Return the [x, y] coordinate for the center point of the cell that contains the specified text.  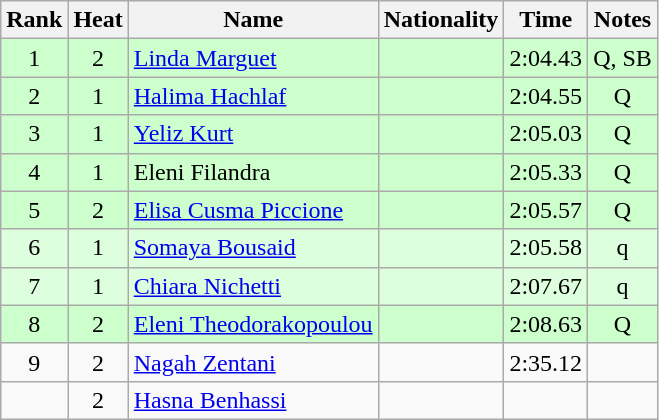
Q, SB [623, 58]
Linda Marguet [253, 58]
8 [34, 324]
Halima Hachlaf [253, 96]
Hasna Benhassi [253, 400]
Time [546, 20]
3 [34, 134]
Heat [98, 20]
2:05.03 [546, 134]
6 [34, 248]
5 [34, 210]
7 [34, 286]
Notes [623, 20]
4 [34, 172]
2:04.43 [546, 58]
2:05.58 [546, 248]
9 [34, 362]
Nationality [441, 20]
Name [253, 20]
Yeliz Kurt [253, 134]
2:08.63 [546, 324]
Nagah Zentani [253, 362]
Elisa Cusma Piccione [253, 210]
2:05.33 [546, 172]
2:04.55 [546, 96]
2:07.67 [546, 286]
Rank [34, 20]
Chiara Nichetti [253, 286]
Eleni Filandra [253, 172]
2:35.12 [546, 362]
2:05.57 [546, 210]
Eleni Theodorakopoulou [253, 324]
Somaya Bousaid [253, 248]
